For the text-containing cell, return its midpoint in (x, y) coordinate format. 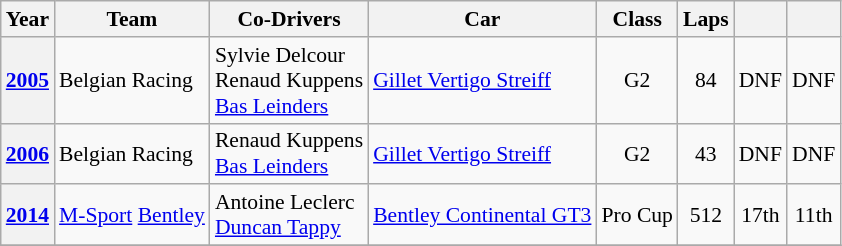
Pro Cup (636, 216)
Year (28, 19)
84 (706, 80)
Antoine Leclerc Duncan Tappy (289, 216)
Co-Drivers (289, 19)
Renaud Kuppens Bas Leinders (289, 154)
Bentley Continental GT3 (482, 216)
512 (706, 216)
17th (760, 216)
43 (706, 154)
Team (132, 19)
11th (814, 216)
2005 (28, 80)
2006 (28, 154)
Car (482, 19)
Sylvie Delcour Renaud Kuppens Bas Leinders (289, 80)
2014 (28, 216)
M-Sport Bentley (132, 216)
Class (636, 19)
Laps (706, 19)
